Find where the given text appears and provide that cell's center as [x, y] coordinate. 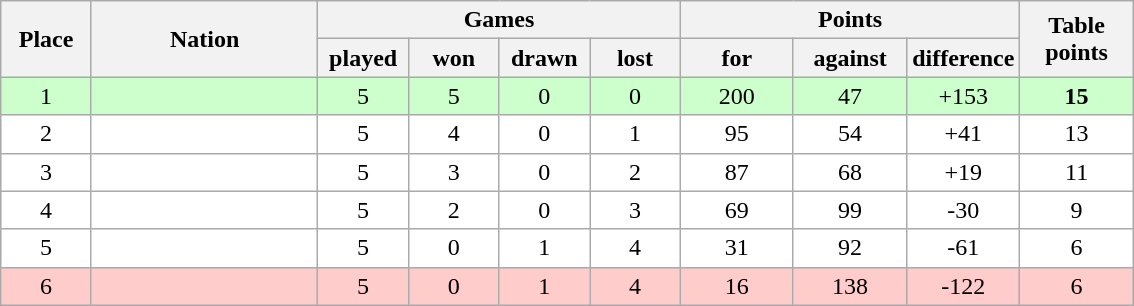
against [850, 58]
Points [850, 20]
difference [964, 58]
drawn [544, 58]
-61 [964, 248]
11 [1076, 172]
200 [736, 96]
16 [736, 286]
for [736, 58]
138 [850, 286]
played [364, 58]
54 [850, 134]
lost [636, 58]
+153 [964, 96]
15 [1076, 96]
69 [736, 210]
-122 [964, 286]
Place [46, 39]
13 [1076, 134]
87 [736, 172]
47 [850, 96]
31 [736, 248]
Nation [204, 39]
92 [850, 248]
+41 [964, 134]
+19 [964, 172]
Tablepoints [1076, 39]
-30 [964, 210]
won [454, 58]
9 [1076, 210]
68 [850, 172]
99 [850, 210]
95 [736, 134]
Games [499, 20]
